Return the (x, y) coordinate for the center point of the cell that contains the specified text.  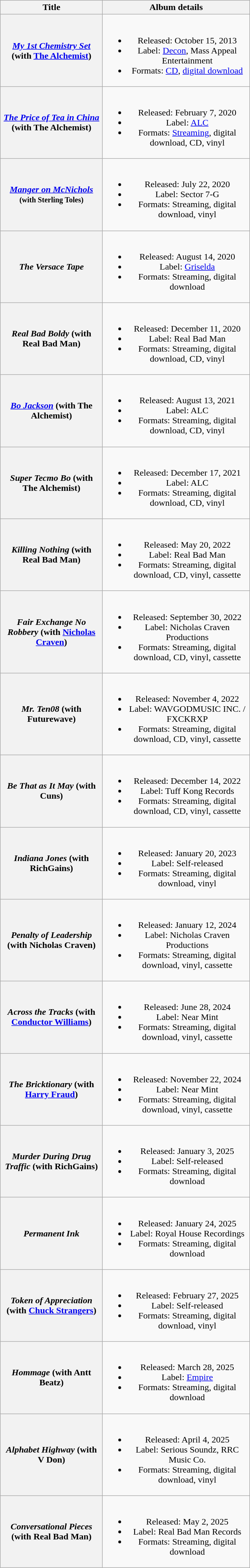
Mr. Ten08 (with Futurewave) (51, 714)
Fair Exchange No Robbery (with Nicholas Craven) (51, 632)
Released: June 28, 2024Label: Near MintFormats: Streaming, digital download, vinyl, cassette (176, 1017)
Released: February 7, 2020Label: ALCFormats: Streaming, digital download, CD, vinyl (176, 123)
Alphabet Highway (with V Don) (51, 1455)
Released: May 2, 2025Label: Real Bad Man RecordsFormats: Streaming, digital download (176, 1532)
Released: March 28, 2025Label: EmpireFormats: Streaming, digital download (176, 1378)
Title (51, 7)
Released: November 22, 2024Label: Near MintFormats: Streaming, digital download, vinyl, cassette (176, 1089)
Released: January 3, 2025Label: Self-releasedFormats: Streaming, digital download (176, 1161)
Real Bad Boldy (with Real Bad Man) (51, 339)
Super Tecmo Bo (with The Alchemist) (51, 483)
Bo Jackson (with The Alchemist) (51, 411)
Conversational Pieces (with Real Bad Man) (51, 1532)
Released: October 15, 2013Label: Decon, Mass Appeal EntertainmentFormats: CD, digital download (176, 50)
Manger on McNichols (with Sterling Toles) (51, 195)
Released: September 30, 2022Label: Nicholas Craven ProductionsFormats: Streaming, digital download, CD, vinyl, cassette (176, 632)
Released: August 14, 2020Label: GriseldaFormats: Streaming, digital download (176, 267)
Token of Appreciation (with Chuck Strangers) (51, 1305)
The Price of Tea in China (with The Alchemist) (51, 123)
Across the Tracks (with Conductor Williams) (51, 1017)
Released: December 17, 2021Label: ALCFormats: Streaming, digital download, CD, vinyl (176, 483)
Released: April 4, 2025Label: Serious Soundz, RRC Music Co.Formats: Streaming, digital download, vinyl (176, 1455)
Indiana Jones (with RichGains) (51, 863)
Murder During Drug Traffic (with RichGains) (51, 1161)
My 1st Chemistry Set(with The Alchemist) (51, 50)
Be That as It May (with Cuns) (51, 791)
Released: November 4, 2022Label: WAVGODMUSIC INC. / FXCKRXPFormats: Streaming, digital download, CD, vinyl, cassette (176, 714)
Killing Nothing (with Real Bad Man) (51, 555)
Released: May 20, 2022Label: Real Bad ManFormats: Streaming, digital download, CD, vinyl, cassette (176, 555)
Released: January 24, 2025Label: Royal House RecordingsFormats: Streaming, digital download (176, 1233)
Released: January 20, 2023Label: Self-releasedFormats: Streaming, digital download, vinyl (176, 863)
Released: August 13, 2021Label: ALCFormats: Streaming, digital download, CD, vinyl (176, 411)
Released: December 11, 2020Label: Real Bad ManFormats: Streaming, digital download, CD, vinyl (176, 339)
Released: February 27, 2025Label: Self-releasedFormats: Streaming, digital download, vinyl (176, 1305)
Released: December 14, 2022Label: Tuff Kong RecordsFormats: Streaming, digital download, CD, vinyl, cassette (176, 791)
Penalty of Leadership (with Nicholas Craven) (51, 940)
Released: January 12, 2024Label: Nicholas Craven ProductionsFormats: Streaming, digital download, vinyl, cassette (176, 940)
Released: July 22, 2020Label: Sector 7-GFormats: Streaming, digital download, vinyl (176, 195)
Album details (176, 7)
The Versace Tape (51, 267)
The Bricktionary (with Harry Fraud) (51, 1089)
Hommage (with Antt Beatz) (51, 1378)
Permanent Ink (51, 1233)
